Extract the (x, y) coordinate from the center of the cell holding the provided text.  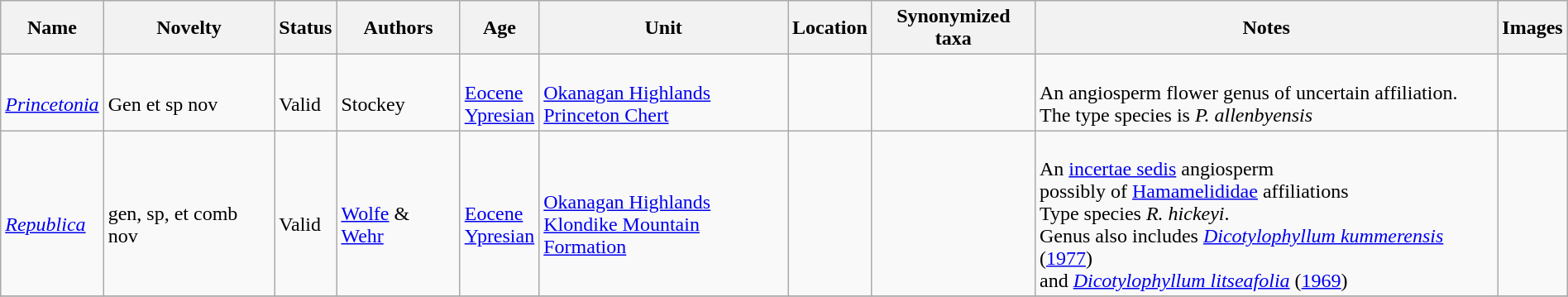
Location (830, 28)
Novelty (189, 28)
Age (500, 28)
Okanagan HighlandsPrinceton Chert (663, 93)
Republica (52, 213)
Princetonia (52, 93)
Gen et sp nov (189, 93)
An angiosperm flower genus of uncertain affiliation.The type species is P. allenbyensis (1265, 93)
Authors (399, 28)
Synonymized taxa (953, 28)
Unit (663, 28)
Okanagan HighlandsKlondike Mountain Formation (663, 213)
Stockey (399, 93)
Name (52, 28)
Wolfe & Wehr (399, 213)
Images (1532, 28)
gen, sp, et comb nov (189, 213)
Status (306, 28)
Notes (1265, 28)
